For the text-containing cell, return its midpoint in [X, Y] coordinate format. 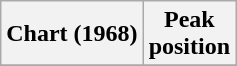
Peakposition [189, 34]
Chart (1968) [72, 34]
